Output the (X, Y) coordinate of the center of the cell containing the given text.  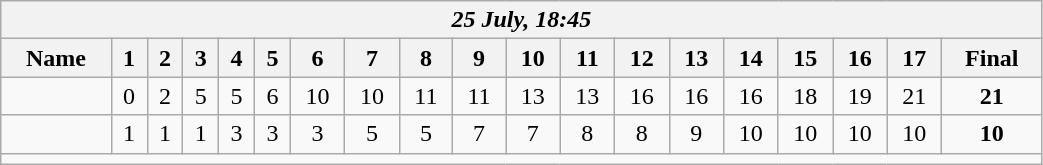
Final (992, 58)
19 (860, 96)
15 (805, 58)
0 (129, 96)
18 (805, 96)
17 (914, 58)
Name (56, 58)
14 (751, 58)
4 (237, 58)
25 July, 18:45 (522, 20)
12 (642, 58)
